Provide the [X, Y] coordinate of the cell's center where the given text is located.  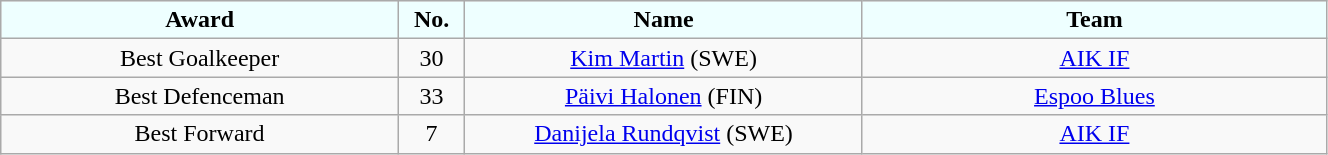
Best Defenceman [200, 96]
Päivi Halonen (FIN) [664, 96]
Kim Martin (SWE) [664, 58]
Name [664, 20]
Best Forward [200, 134]
No. [431, 20]
Espoo Blues [1094, 96]
Award [200, 20]
Team [1094, 20]
7 [431, 134]
Danijela Rundqvist (SWE) [664, 134]
33 [431, 96]
30 [431, 58]
Best Goalkeeper [200, 58]
